Find where the given text appears and provide that cell's center as [x, y] coordinate. 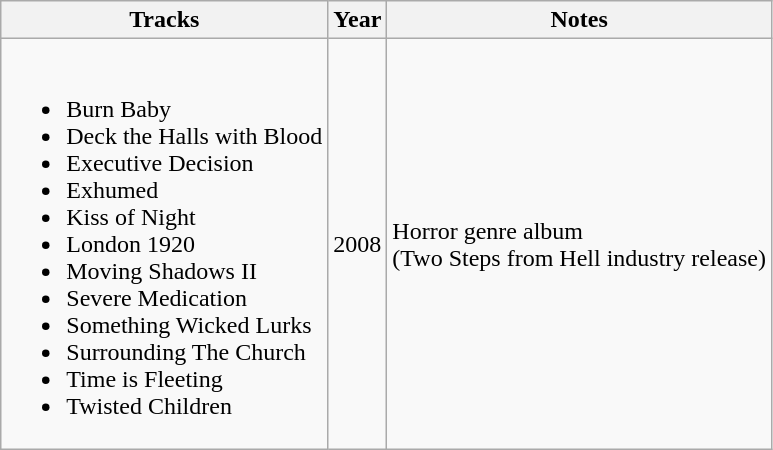
Notes [580, 20]
Year [358, 20]
Horror genre album(Two Steps from Hell industry release) [580, 244]
2008 [358, 244]
Tracks [164, 20]
